Search for the cell housing the specified text and yield its [X, Y] center coordinate. 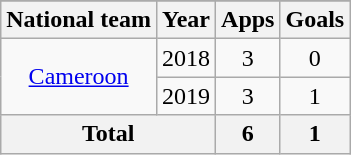
Total [108, 134]
Cameroon [79, 77]
0 [315, 58]
Apps [248, 20]
2018 [186, 58]
National team [79, 20]
Year [186, 20]
6 [248, 134]
Goals [315, 20]
2019 [186, 96]
